Determine the (X, Y) coordinate at the center of the cell enclosing the given text.  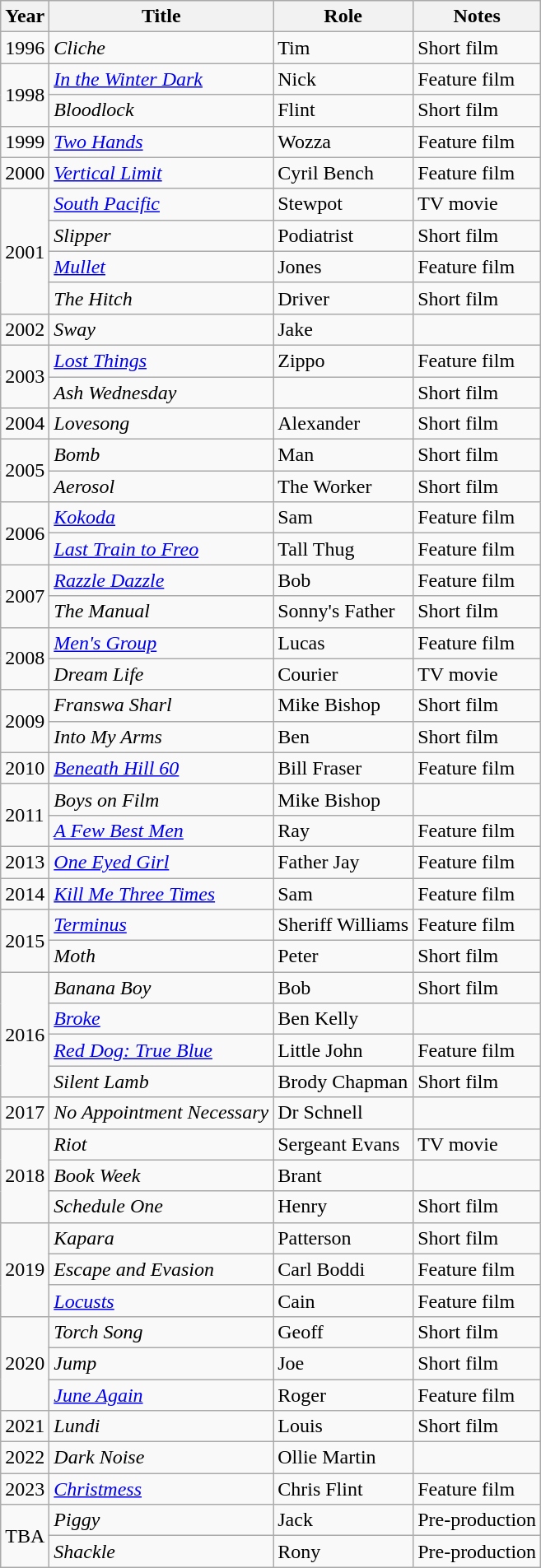
Vertical Limit (161, 173)
Bloodlock (161, 110)
Red Dog: True Blue (161, 1050)
1998 (25, 95)
Kapara (161, 1238)
Rony (343, 1552)
Aerosol (161, 486)
Zippo (343, 361)
Alexander (343, 424)
Ray (343, 831)
South Pacific (161, 204)
Jones (343, 267)
Ash Wednesday (161, 393)
2018 (25, 1175)
Beneath Hill 60 (161, 768)
Bomb (161, 455)
2020 (25, 1363)
Podiatrist (343, 235)
The Hitch (161, 298)
Role (343, 16)
Dream Life (161, 674)
Father Jay (343, 862)
Piggy (161, 1520)
2016 (25, 1035)
Cliche (161, 48)
Kill Me Three Times (161, 893)
June Again (161, 1395)
Lucas (343, 643)
Brant (343, 1175)
Jack (343, 1520)
Cain (343, 1300)
Flint (343, 110)
2004 (25, 424)
Men's Group (161, 643)
Cyril Bench (343, 173)
One Eyed Girl (161, 862)
Locusts (161, 1300)
Kokoda (161, 518)
A Few Best Men (161, 831)
2001 (25, 251)
2021 (25, 1426)
Little John (343, 1050)
Jump (161, 1363)
Louis (343, 1426)
2023 (25, 1489)
Henry (343, 1207)
2019 (25, 1269)
Christmess (161, 1489)
Chris Flint (343, 1489)
Sheriff Williams (343, 925)
Ben (343, 737)
Franswa Sharl (161, 705)
Razzle Dazzle (161, 580)
Boys on Film (161, 799)
Nick (343, 79)
Slipper (161, 235)
Tim (343, 48)
Moth (161, 956)
Joe (343, 1363)
2013 (25, 862)
Last Train to Freo (161, 549)
Patterson (343, 1238)
2015 (25, 941)
Sway (161, 329)
Shackle (161, 1552)
In the Winter Dark (161, 79)
No Appointment Necessary (161, 1113)
Dark Noise (161, 1458)
Lost Things (161, 361)
The Worker (343, 486)
Roger (343, 1395)
TBA (25, 1536)
2008 (25, 658)
Two Hands (161, 142)
Lovesong (161, 424)
Ben Kelly (343, 1019)
Torch Song (161, 1332)
2003 (25, 376)
Schedule One (161, 1207)
Year (25, 16)
Carl Boddi (343, 1269)
Brody Chapman (343, 1082)
Ollie Martin (343, 1458)
Sonny's Father (343, 612)
Silent Lamb (161, 1082)
Man (343, 455)
2017 (25, 1113)
The Manual (161, 612)
Book Week (161, 1175)
1999 (25, 142)
2009 (25, 721)
Wozza (343, 142)
Into My Arms (161, 737)
Broke (161, 1019)
Banana Boy (161, 988)
Geoff (343, 1332)
Mullet (161, 267)
2000 (25, 173)
Stewpot (343, 204)
Notes (478, 16)
2006 (25, 533)
Lundi (161, 1426)
Peter (343, 956)
Sergeant Evans (343, 1144)
2002 (25, 329)
2010 (25, 768)
Riot (161, 1144)
2007 (25, 596)
Tall Thug (343, 549)
2011 (25, 815)
Bill Fraser (343, 768)
Dr Schnell (343, 1113)
2005 (25, 471)
Title (161, 16)
2014 (25, 893)
2022 (25, 1458)
Driver (343, 298)
Courier (343, 674)
Jake (343, 329)
Terminus (161, 925)
1996 (25, 48)
Escape and Evasion (161, 1269)
